Search for the cell housing the specified text and yield its (x, y) center coordinate. 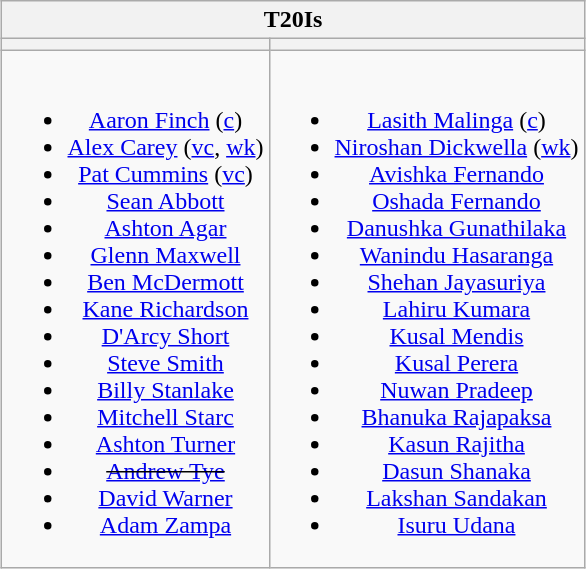
T20Is (293, 20)
